Search for the cell housing the specified text and yield its (X, Y) center coordinate. 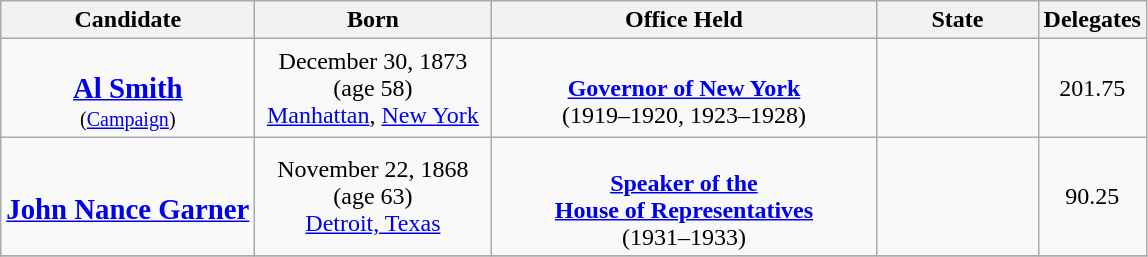
90.25 (1092, 196)
Al Smith (Campaign) (128, 88)
Office Held (684, 20)
November 22, 1868(age 63) Detroit, Texas (373, 196)
Delegates (1092, 20)
Speaker of theHouse of Representatives(1931–1933) (684, 196)
Candidate (128, 20)
John Nance Garner (128, 196)
201.75 (1092, 88)
Born (373, 20)
State (958, 20)
Governor of New York (1919–1920, 1923–1928) (684, 88)
December 30, 1873(age 58)Manhattan, New York (373, 88)
